Capture the cell that displays the provided text and extract its (X, Y) central coordinate. 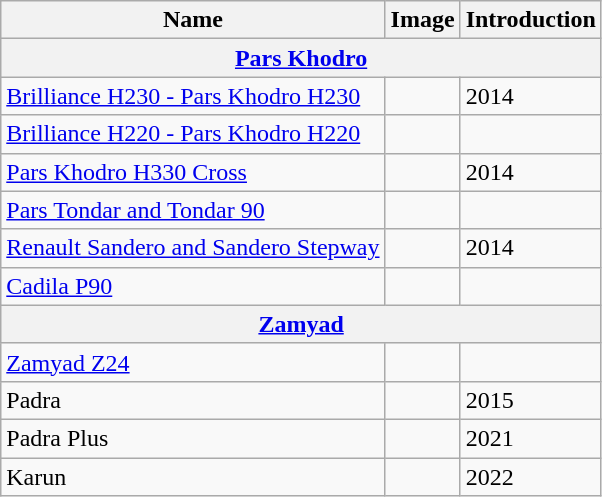
Renault Sandero and Sandero Stepway (193, 248)
Cadila P90 (193, 286)
Pars Khodro H330 Cross (193, 172)
Zamyad Z24 (193, 362)
Pars Tondar and Tondar 90 (193, 210)
Brilliance H220 - Pars Khodro H220 (193, 134)
Zamyad (302, 324)
Padra Plus (193, 438)
Brilliance H230 - Pars Khodro H230 (193, 96)
2021 (530, 438)
Introduction (530, 20)
Image (422, 20)
Name (193, 20)
Pars Khodro (302, 58)
Karun (193, 477)
2015 (530, 400)
2022 (530, 477)
Padra (193, 400)
